Provide the (X, Y) coordinate of the cell's center where the given text is located.  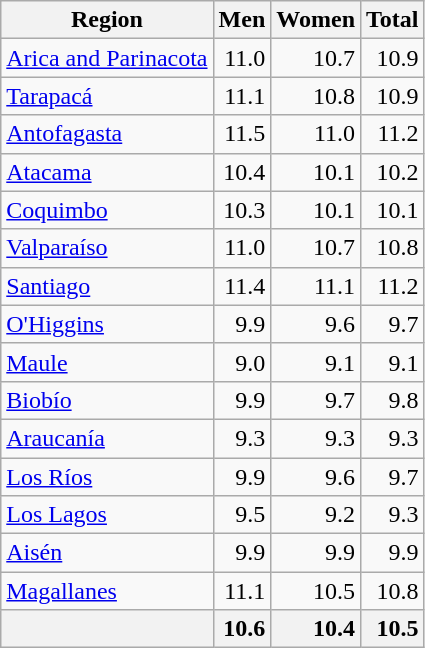
Araucanía (107, 438)
Biobío (107, 400)
9.8 (393, 400)
Aisén (107, 553)
9.0 (242, 362)
10.2 (393, 172)
Magallanes (107, 591)
Arica and Parinacota (107, 58)
Men (242, 20)
9.2 (316, 515)
Women (316, 20)
Los Lagos (107, 515)
9.5 (242, 515)
10.6 (242, 629)
Maule (107, 362)
Coquimbo (107, 210)
O'Higgins (107, 324)
Santiago (107, 286)
11.4 (242, 286)
Atacama (107, 172)
Tarapacá (107, 96)
Total (393, 20)
Antofagasta (107, 134)
11.5 (242, 134)
Valparaíso (107, 248)
Los Ríos (107, 477)
10.3 (242, 210)
Region (107, 20)
